Detect which cell encompasses the target text, then output its [x, y] center coordinate. 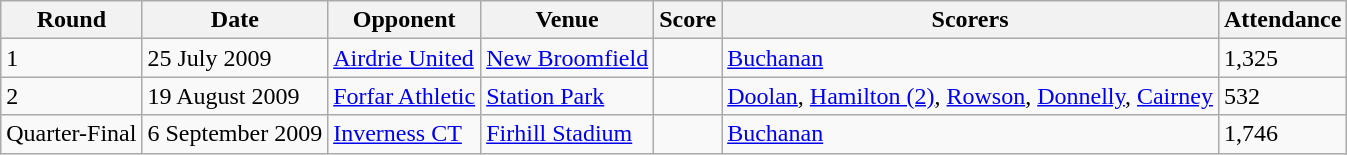
Date [235, 20]
1,325 [1282, 58]
6 September 2009 [235, 134]
2 [72, 96]
Venue [568, 20]
19 August 2009 [235, 96]
Inverness CT [404, 134]
Airdrie United [404, 58]
Station Park [568, 96]
Quarter-Final [72, 134]
Scorers [970, 20]
1,746 [1282, 134]
Forfar Athletic [404, 96]
Doolan, Hamilton (2), Rowson, Donnelly, Cairney [970, 96]
532 [1282, 96]
25 July 2009 [235, 58]
1 [72, 58]
Attendance [1282, 20]
Opponent [404, 20]
New Broomfield [568, 58]
Score [688, 20]
Firhill Stadium [568, 134]
Round [72, 20]
